Provide the (x, y) coordinate of the cell's center where the given text is located.  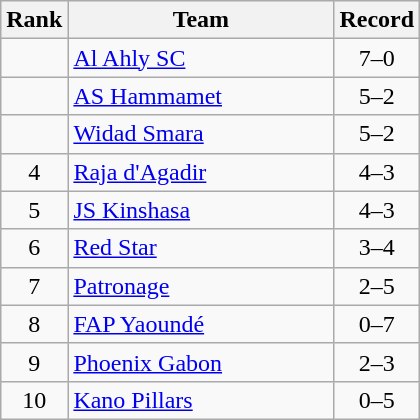
4 (34, 172)
7 (34, 286)
0–7 (377, 324)
Phoenix Gabon (201, 362)
Patronage (201, 286)
2–5 (377, 286)
3–4 (377, 248)
Record (377, 20)
Red Star (201, 248)
AS Hammamet (201, 96)
9 (34, 362)
Widad Smara (201, 134)
8 (34, 324)
Team (201, 20)
7–0 (377, 58)
Kano Pillars (201, 400)
0–5 (377, 400)
5 (34, 210)
JS Kinshasa (201, 210)
10 (34, 400)
Rank (34, 20)
Al Ahly SC (201, 58)
Raja d'Agadir (201, 172)
2–3 (377, 362)
FAP Yaoundé (201, 324)
6 (34, 248)
